From the cell containing the given text, extract its center point as [X, Y] coordinate. 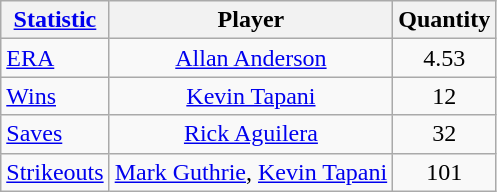
12 [444, 96]
101 [444, 172]
Rick Aguilera [251, 134]
Strikeouts [55, 172]
Saves [55, 134]
ERA [55, 58]
Kevin Tapani [251, 96]
Statistic [55, 20]
Player [251, 20]
Quantity [444, 20]
Wins [55, 96]
Allan Anderson [251, 58]
Mark Guthrie, Kevin Tapani [251, 172]
4.53 [444, 58]
32 [444, 134]
